Locate the cell with the specified text and output its [X, Y] center coordinate. 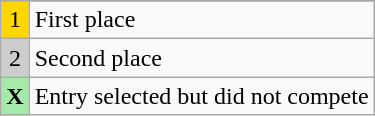
1 [15, 20]
Entry selected but did not compete [202, 96]
First place [202, 20]
X [15, 96]
Second place [202, 58]
2 [15, 58]
